Detect which cell encompasses the target text, then output its [x, y] center coordinate. 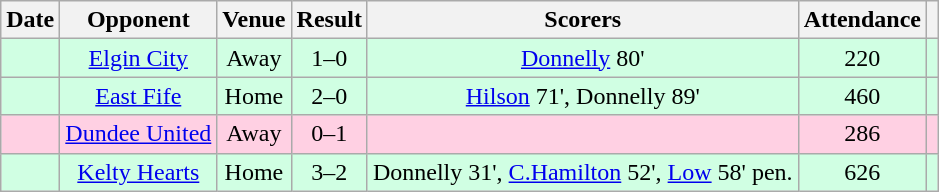
Donnelly 31', C.Hamilton 52', Low 58' pen. [582, 172]
220 [862, 58]
1–0 [329, 58]
Attendance [862, 20]
Hilson 71', Donnelly 89' [582, 96]
East Fife [138, 96]
Kelty Hearts [138, 172]
286 [862, 134]
Date [30, 20]
Dundee United [138, 134]
Venue [254, 20]
Donnelly 80' [582, 58]
Result [329, 20]
0–1 [329, 134]
Scorers [582, 20]
3–2 [329, 172]
Elgin City [138, 58]
626 [862, 172]
Opponent [138, 20]
2–0 [329, 96]
460 [862, 96]
